Extract the [X, Y] coordinate from the center of the cell holding the provided text.  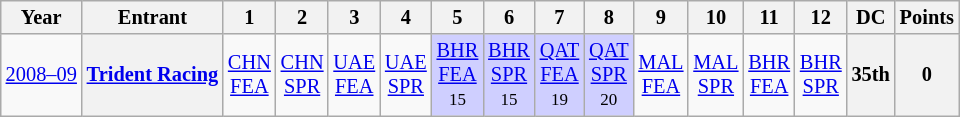
2008–09 [42, 75]
7 [560, 17]
QATSPR20 [608, 75]
5 [458, 17]
4 [406, 17]
2 [302, 17]
12 [821, 17]
BHRSPR [821, 75]
6 [509, 17]
9 [660, 17]
DC [871, 17]
UAEFEA [354, 75]
BHRSPR15 [509, 75]
Points [927, 17]
8 [608, 17]
UAESPR [406, 75]
11 [769, 17]
Entrant [152, 17]
CHNSPR [302, 75]
1 [250, 17]
Trident Racing [152, 75]
MALFEA [660, 75]
0 [927, 75]
QATFEA19 [560, 75]
BHRFEA15 [458, 75]
35th [871, 75]
3 [354, 17]
MALSPR [716, 75]
10 [716, 17]
BHRFEA [769, 75]
Year [42, 17]
CHNFEA [250, 75]
